Find where the given text appears and provide that cell's center as [X, Y] coordinate. 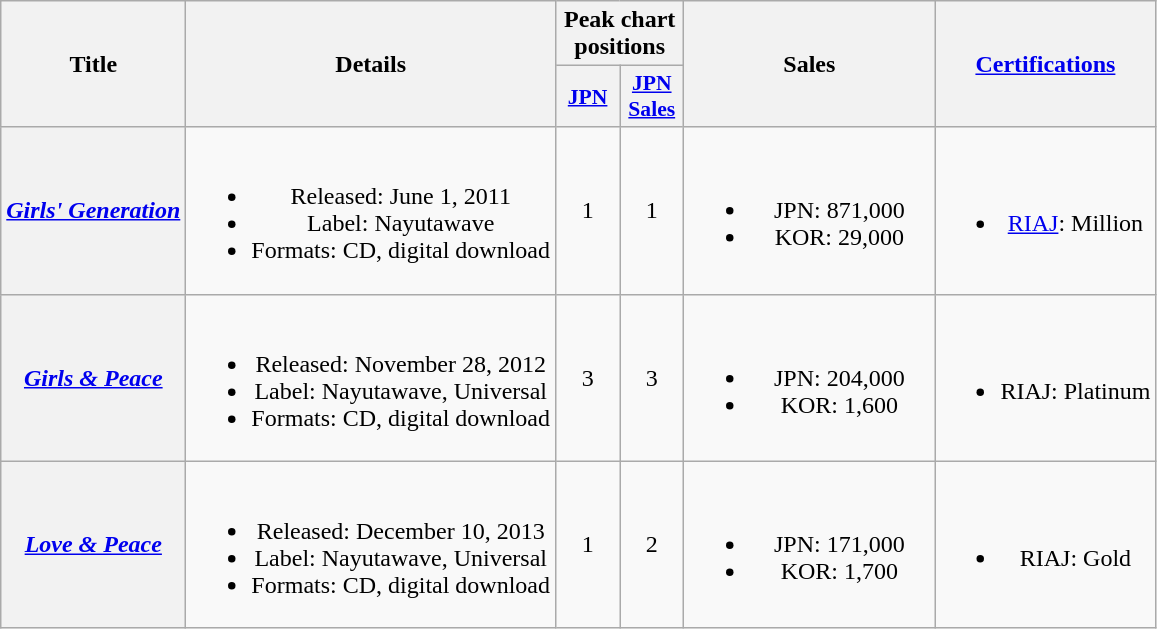
Girls & Peace [94, 378]
RIAJ: Gold [1046, 544]
Details [371, 64]
Love & Peace [94, 544]
Sales [810, 64]
JPN [588, 96]
RIAJ: Platinum [1046, 378]
Released: June 1, 2011Label: NayutawaveFormats: CD, digital download [371, 210]
Released: November 28, 2012Label: Nayutawave, UniversalFormats: CD, digital download [371, 378]
JPN Sales [652, 96]
Released: December 10, 2013Label: Nayutawave, UniversalFormats: CD, digital download [371, 544]
2 [652, 544]
JPN: 171,000KOR: 1,700 [810, 544]
Certifications [1046, 64]
Girls' Generation [94, 210]
Peak chart positions [620, 34]
JPN: 204,000KOR: 1,600 [810, 378]
JPN: 871,000KOR: 29,000 [810, 210]
Title [94, 64]
RIAJ: Million [1046, 210]
